Return (x, y) of the center of cell containing provided text 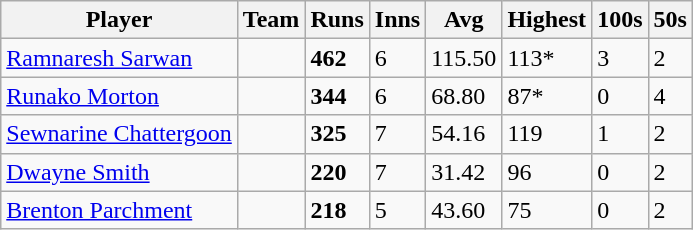
100s (620, 20)
Player (120, 20)
Inns (397, 20)
Runako Morton (120, 96)
3 (620, 58)
119 (547, 134)
Team (271, 20)
96 (547, 172)
Brenton Parchment (120, 210)
50s (670, 20)
31.42 (464, 172)
Ramnaresh Sarwan (120, 58)
462 (337, 58)
218 (337, 210)
87* (547, 96)
113* (547, 58)
5 (397, 210)
Avg (464, 20)
43.60 (464, 210)
Sewnarine Chattergoon (120, 134)
1 (620, 134)
Dwayne Smith (120, 172)
Highest (547, 20)
344 (337, 96)
220 (337, 172)
Runs (337, 20)
325 (337, 134)
75 (547, 210)
68.80 (464, 96)
115.50 (464, 58)
4 (670, 96)
54.16 (464, 134)
